Provide the (X, Y) coordinate of the cell's center where the given text is located.  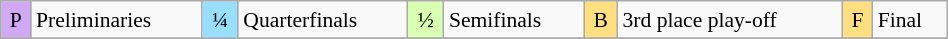
¼ (220, 20)
½ (426, 20)
Preliminaries (116, 20)
Final (910, 20)
B (601, 20)
P (16, 20)
Quarterfinals (323, 20)
Semifinals (514, 20)
3rd place play-off (730, 20)
F (857, 20)
